Search for the cell housing the specified text and yield its (x, y) center coordinate. 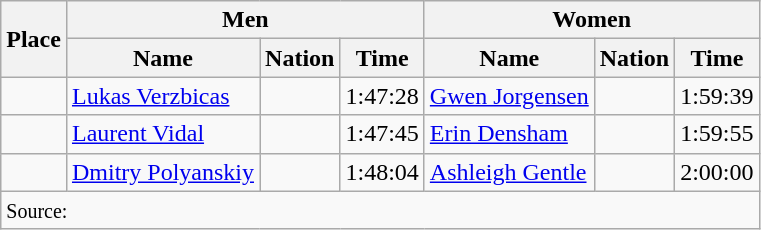
Lukas Verzbicas (162, 96)
1:47:28 (382, 96)
Erin Densham (509, 134)
Laurent Vidal (162, 134)
2:00:00 (717, 172)
1:47:45 (382, 134)
1:59:55 (717, 134)
Ashleigh Gentle (509, 172)
1:48:04 (382, 172)
Source: (380, 210)
Women (592, 20)
Dmitry Polyanskiy (162, 172)
Gwen Jorgensen (509, 96)
Place (34, 39)
1:59:39 (717, 96)
Men (245, 20)
